Provide the (x, y) coordinate of the cell's center where the given text is located.  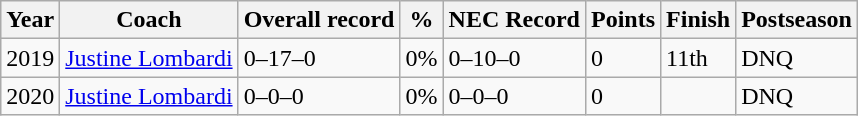
11th (698, 58)
0–10–0 (514, 58)
0–17–0 (319, 58)
Coach (149, 20)
% (422, 20)
Overall record (319, 20)
Postseason (797, 20)
2020 (30, 96)
NEC Record (514, 20)
Year (30, 20)
2019 (30, 58)
Points (622, 20)
Finish (698, 20)
